Search for the cell housing the specified text and yield its [x, y] center coordinate. 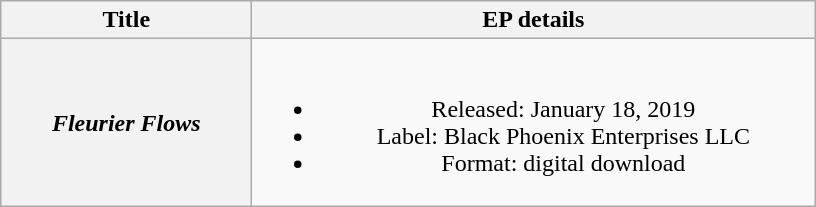
Fleurier Flows [126, 122]
EP details [534, 20]
Title [126, 20]
Released: January 18, 2019Label: Black Phoenix Enterprises LLCFormat: digital download [534, 122]
